Detect which cell encompasses the target text, then output its (x, y) center coordinate. 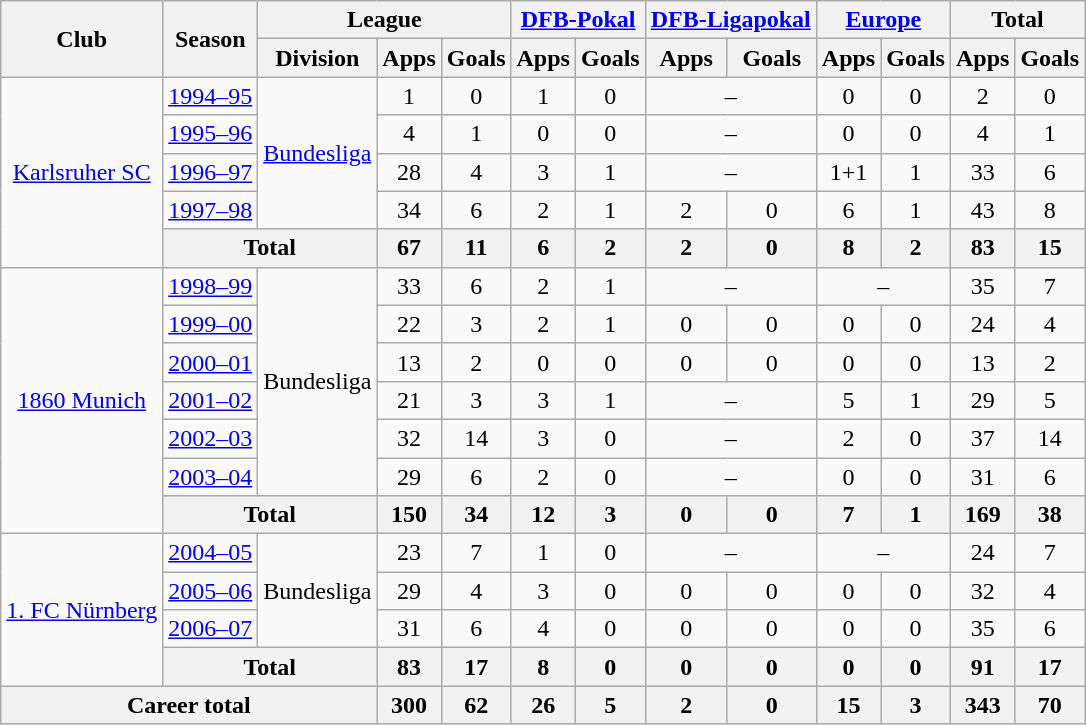
2000–01 (210, 362)
343 (982, 705)
1+1 (848, 172)
21 (409, 400)
Season (210, 39)
2003–04 (210, 477)
2001–02 (210, 400)
70 (1050, 705)
2004–05 (210, 553)
22 (409, 324)
Europe (883, 20)
Division (318, 58)
91 (982, 667)
Club (82, 39)
37 (982, 438)
1998–99 (210, 286)
2002–03 (210, 438)
2005–06 (210, 591)
1860 Munich (82, 400)
1995–96 (210, 134)
DFB-Pokal (578, 20)
67 (409, 248)
150 (409, 515)
1. FC Nürnberg (82, 610)
2006–07 (210, 629)
1997–98 (210, 210)
1999–00 (210, 324)
League (384, 20)
Karlsruher SC (82, 172)
DFB-Ligapokal (730, 20)
62 (476, 705)
1994–95 (210, 96)
28 (409, 172)
11 (476, 248)
300 (409, 705)
169 (982, 515)
12 (543, 515)
26 (543, 705)
23 (409, 553)
38 (1050, 515)
1996–97 (210, 172)
Career total (189, 705)
43 (982, 210)
